Capture the cell that displays the provided text and extract its [X, Y] central coordinate. 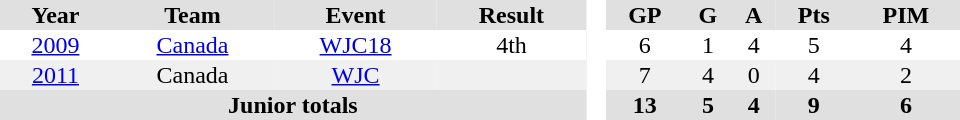
G [708, 15]
2009 [56, 45]
Result [512, 15]
Junior totals [293, 105]
13 [644, 105]
Team [192, 15]
A [754, 15]
PIM [906, 15]
2 [906, 75]
Year [56, 15]
1 [708, 45]
GP [644, 15]
2011 [56, 75]
WJC18 [356, 45]
9 [814, 105]
7 [644, 75]
0 [754, 75]
Event [356, 15]
WJC [356, 75]
Pts [814, 15]
4th [512, 45]
